Identify which cell holds the provided text, then report its [x, y] central coordinate. 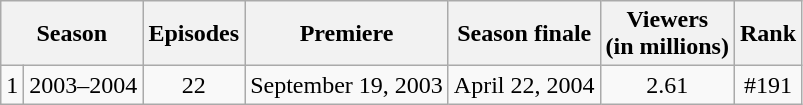
Rank [768, 34]
April 22, 2004 [524, 85]
2003–2004 [84, 85]
Season finale [524, 34]
#191 [768, 85]
September 19, 2003 [347, 85]
22 [194, 85]
Viewers(in millions) [667, 34]
Season [72, 34]
Premiere [347, 34]
2.61 [667, 85]
Episodes [194, 34]
1 [12, 85]
